Extract the (x, y) coordinate from the center of the cell holding the provided text.  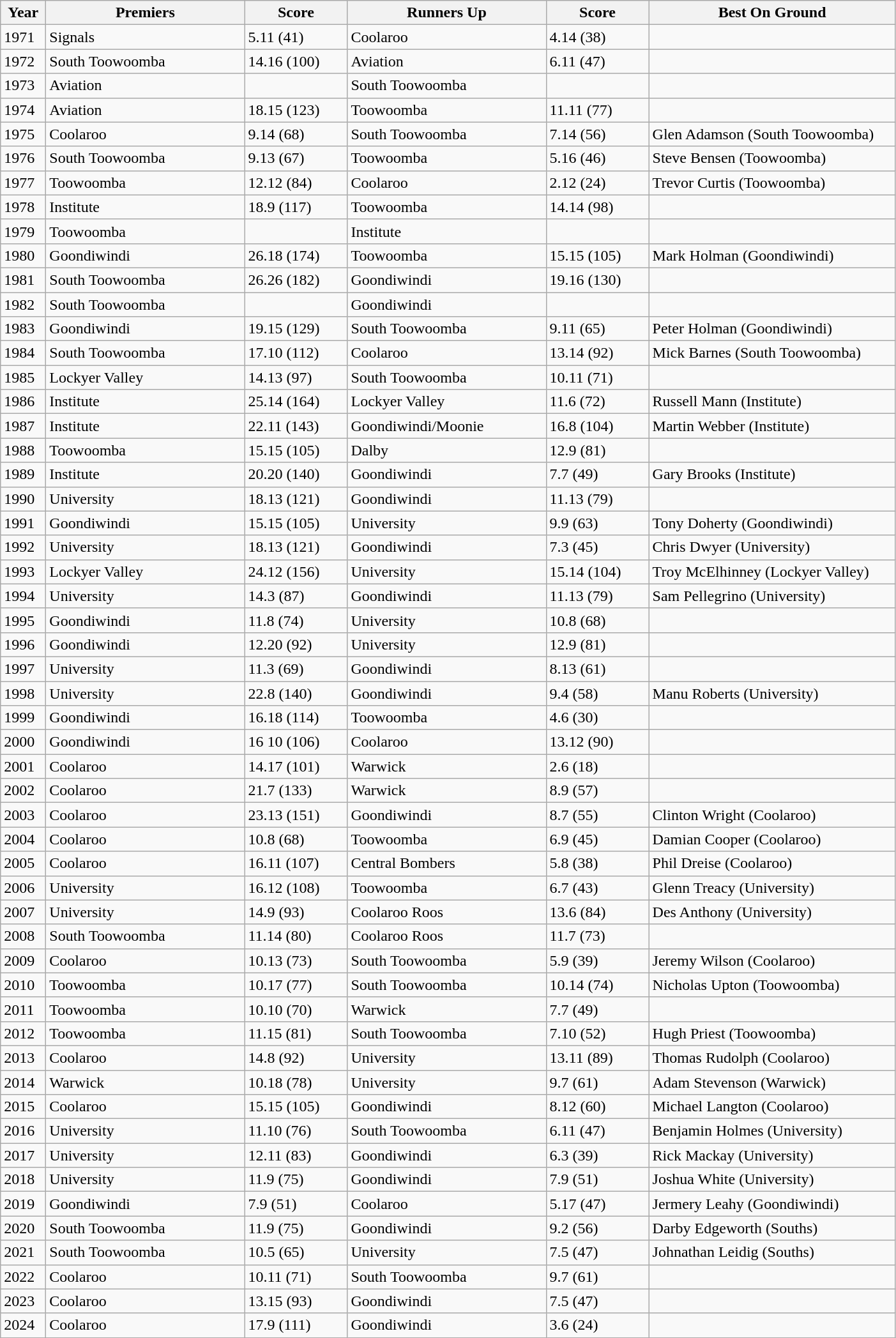
9.9 (63) (598, 523)
Peter Holman (Goondiwindi) (772, 329)
Adam Stevenson (Warwick) (772, 1083)
Des Anthony (University) (772, 912)
6.3 (39) (598, 1155)
1980 (23, 255)
Chris Dwyer (University) (772, 547)
Glenn Treacy (University) (772, 888)
Jermery Leahy (Goondiwindi) (772, 1204)
1976 (23, 158)
23.13 (151) (296, 815)
5.11 (41) (296, 37)
1996 (23, 644)
1990 (23, 499)
22.8 (140) (296, 693)
2011 (23, 1009)
26.26 (182) (296, 280)
10.14 (74) (598, 985)
22.11 (143) (296, 426)
13.12 (90) (598, 742)
Troy McElhinney (Lockyer Valley) (772, 572)
10.18 (78) (296, 1083)
1984 (23, 353)
6.7 (43) (598, 888)
14.16 (100) (296, 61)
11.10 (76) (296, 1131)
Thomas Rudolph (Coolaroo) (772, 1058)
1975 (23, 134)
2018 (23, 1180)
1988 (23, 450)
5.8 (38) (598, 863)
19.16 (130) (598, 280)
14.13 (97) (296, 377)
Benjamin Holmes (University) (772, 1131)
2.6 (18) (598, 766)
1991 (23, 523)
5.16 (46) (598, 158)
2022 (23, 1277)
2016 (23, 1131)
Goondiwindi/Moonie (447, 426)
1986 (23, 402)
13.14 (92) (598, 353)
25.14 (164) (296, 402)
2020 (23, 1228)
6.9 (45) (598, 839)
Best On Ground (772, 13)
2023 (23, 1301)
1981 (23, 280)
Johnathan Leidig (Souths) (772, 1252)
Steve Bensen (Toowoomba) (772, 158)
Martin Webber (Institute) (772, 426)
3.6 (24) (598, 1325)
Signals (146, 37)
11.6 (72) (598, 402)
Damian Cooper (Coolaroo) (772, 839)
11.3 (69) (296, 669)
13.11 (89) (598, 1058)
5.9 (39) (598, 961)
1972 (23, 61)
2.12 (24) (598, 183)
8.7 (55) (598, 815)
1974 (23, 110)
1997 (23, 669)
2006 (23, 888)
8.12 (60) (598, 1107)
9.4 (58) (598, 693)
14.17 (101) (296, 766)
12.12 (84) (296, 183)
20.20 (140) (296, 475)
Trevor Curtis (Toowoomba) (772, 183)
1999 (23, 718)
1982 (23, 305)
2004 (23, 839)
2002 (23, 791)
16.11 (107) (296, 863)
8.9 (57) (598, 791)
1979 (23, 231)
2003 (23, 815)
14.14 (98) (598, 207)
2017 (23, 1155)
16.18 (114) (296, 718)
11.14 (80) (296, 936)
1973 (23, 86)
2008 (23, 936)
Runners Up (447, 13)
Sam Pellegrino (University) (772, 596)
Darby Edgeworth (Souths) (772, 1228)
10.17 (77) (296, 985)
Clinton Wright (Coolaroo) (772, 815)
5.17 (47) (598, 1204)
13.15 (93) (296, 1301)
Nicholas Upton (Toowoomba) (772, 985)
Hugh Priest (Toowoomba) (772, 1033)
Joshua White (University) (772, 1180)
18.15 (123) (296, 110)
10.13 (73) (296, 961)
10.10 (70) (296, 1009)
Gary Brooks (Institute) (772, 475)
7.10 (52) (598, 1033)
7.3 (45) (598, 547)
Year (23, 13)
Manu Roberts (University) (772, 693)
11.15 (81) (296, 1033)
14.8 (92) (296, 1058)
17.9 (111) (296, 1325)
9.2 (56) (598, 1228)
Glen Adamson (South Toowoomba) (772, 134)
1977 (23, 183)
9.11 (65) (598, 329)
11.8 (74) (296, 620)
1978 (23, 207)
2005 (23, 863)
1998 (23, 693)
1995 (23, 620)
1983 (23, 329)
2012 (23, 1033)
16 10 (106) (296, 742)
1989 (23, 475)
1987 (23, 426)
1994 (23, 596)
Mick Barnes (South Toowoomba) (772, 353)
8.13 (61) (598, 669)
2007 (23, 912)
14.9 (93) (296, 912)
4.14 (38) (598, 37)
Rick Mackay (University) (772, 1155)
12.20 (92) (296, 644)
2021 (23, 1252)
2014 (23, 1083)
21.7 (133) (296, 791)
1993 (23, 572)
10.5 (65) (296, 1252)
17.10 (112) (296, 353)
2015 (23, 1107)
4.6 (30) (598, 718)
2001 (23, 766)
Mark Holman (Goondiwindi) (772, 255)
26.18 (174) (296, 255)
2013 (23, 1058)
2000 (23, 742)
13.6 (84) (598, 912)
7.14 (56) (598, 134)
16.12 (108) (296, 888)
2009 (23, 961)
9.13 (67) (296, 158)
Central Bombers (447, 863)
9.14 (68) (296, 134)
11.7 (73) (598, 936)
14.3 (87) (296, 596)
Dalby (447, 450)
Phil Dreise (Coolaroo) (772, 863)
1985 (23, 377)
15.14 (104) (598, 572)
16.8 (104) (598, 426)
Tony Doherty (Goondiwindi) (772, 523)
19.15 (129) (296, 329)
12.11 (83) (296, 1155)
Russell Mann (Institute) (772, 402)
Jeremy Wilson (Coolaroo) (772, 961)
1992 (23, 547)
2019 (23, 1204)
Premiers (146, 13)
11.11 (77) (598, 110)
18.9 (117) (296, 207)
2024 (23, 1325)
2010 (23, 985)
Michael Langton (Coolaroo) (772, 1107)
1971 (23, 37)
24.12 (156) (296, 572)
